From the cell containing the given text, extract its center point as [X, Y] coordinate. 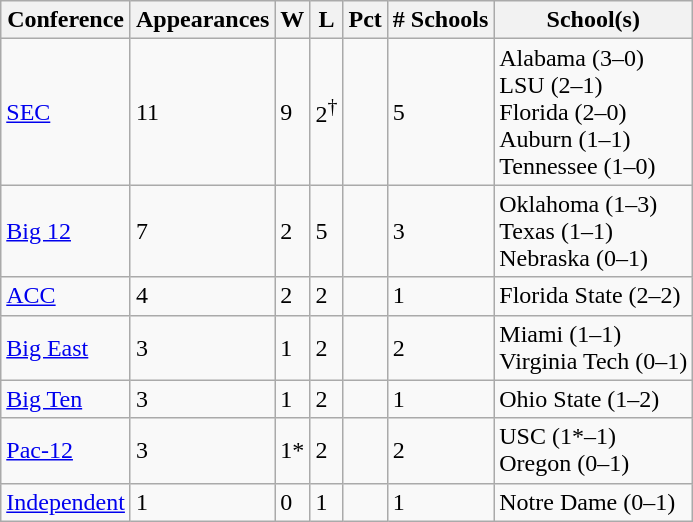
L [326, 20]
# Schools [440, 20]
ACC [66, 296]
Alabama (3–0)LSU (2–1)Florida (2–0)Auburn (1–1)Tennessee (1–0) [594, 112]
1* [292, 450]
Pct [365, 20]
Independent [66, 502]
W [292, 20]
Big Ten [66, 399]
SEC [66, 112]
Miami (1–1)Virginia Tech (0–1) [594, 348]
Florida State (2–2) [594, 296]
School(s) [594, 20]
0 [292, 502]
7 [202, 231]
2† [326, 112]
USC (1*–1)Oregon (0–1) [594, 450]
Notre Dame (0–1) [594, 502]
Conference [66, 20]
Big East [66, 348]
Pac-12 [66, 450]
9 [292, 112]
4 [202, 296]
Appearances [202, 20]
11 [202, 112]
Big 12 [66, 231]
Ohio State (1–2) [594, 399]
Oklahoma (1–3)Texas (1–1)Nebraska (0–1) [594, 231]
